Identify which cell holds the provided text, then report its (x, y) central coordinate. 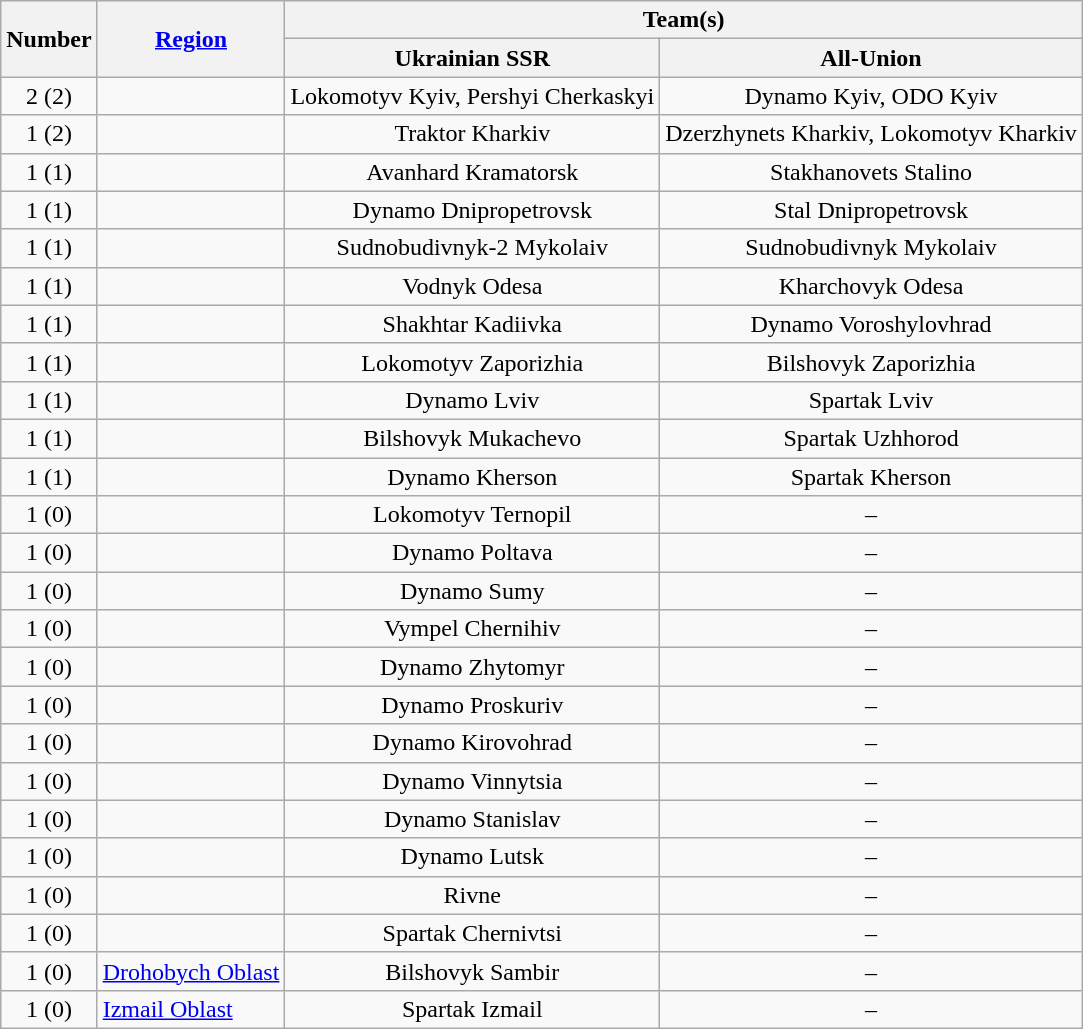
Dynamo Stanislav (472, 819)
1 (2) (49, 134)
Dynamo Kyiv, ODO Kyiv (872, 96)
Drohobych Oblast (191, 971)
All-Union (872, 58)
Lokomotyv Kyiv, Pershyi Cherkaskyi (472, 96)
Dynamo Sumy (472, 591)
Bilshovyk Sambir (472, 971)
Dynamo Vinnytsia (472, 781)
Vodnyk Odesa (472, 286)
Lokomotyv Ternopil (472, 515)
Spartak Lviv (872, 400)
Dynamo Proskuriv (472, 705)
Dynamo Kirovohrad (472, 743)
Shakhtar Kadiivka (472, 324)
Dzerzhynets Kharkiv, Lokomotyv Kharkiv (872, 134)
Ukrainian SSR (472, 58)
Number (49, 39)
Lokomotyv Zaporizhia (472, 362)
Region (191, 39)
Dynamo Lutsk (472, 857)
Avanhard Kramatorsk (472, 172)
Dynamo Kherson (472, 477)
Dynamo Lviv (472, 400)
Traktor Kharkiv (472, 134)
Kharchovyk Odesa (872, 286)
Bilshovyk Mukachevo (472, 438)
Vympel Chernihiv (472, 629)
Stakhanovets Stalino (872, 172)
Spartak Chernivtsi (472, 933)
2 (2) (49, 96)
Dynamo Poltava (472, 553)
Dynamo Zhytomyr (472, 667)
Spartak Izmail (472, 1009)
Dynamo Dnipropetrovsk (472, 210)
Bilshovyk Zaporizhia (872, 362)
Spartak Kherson (872, 477)
Rivne (472, 895)
Spartak Uzhhorod (872, 438)
Sudnobudivnyk Mykolaiv (872, 248)
Team(s) (684, 20)
Sudnobudivnyk-2 Mykolaiv (472, 248)
Dynamo Voroshylovhrad (872, 324)
Stal Dnipropetrovsk (872, 210)
Izmail Oblast (191, 1009)
